Locate the cell with the specified text and output its (x, y) center coordinate. 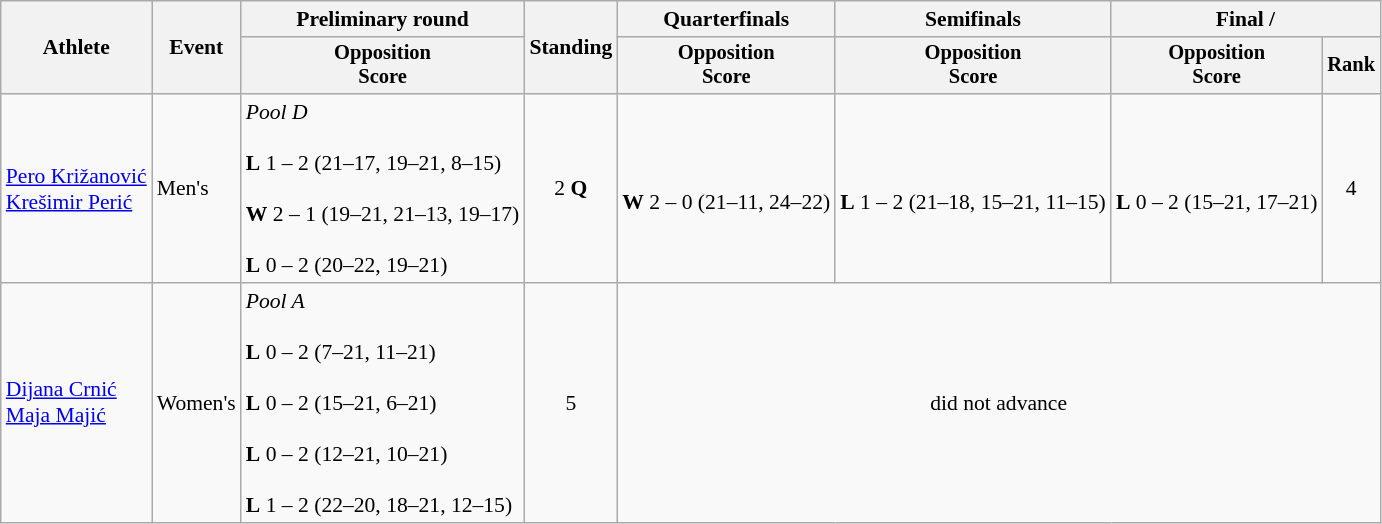
W 2 – 0 (21–11, 24–22) (726, 188)
5 (570, 403)
Pool DL 1 – 2 (21–17, 19–21, 8–15)W 2 – 1 (19–21, 21–13, 19–17)L 0 – 2 (20–22, 19–21) (383, 188)
Event (196, 48)
Women's (196, 403)
Final / (1246, 19)
4 (1351, 188)
Men's (196, 188)
Preliminary round (383, 19)
Pero KrižanovićKrešimir Perić (76, 188)
Semifinals (973, 19)
Dijana CrnićMaja Majić (76, 403)
2 Q (570, 188)
Standing (570, 48)
Pool AL 0 – 2 (7–21, 11–21)L 0 – 2 (15–21, 6–21)L 0 – 2 (12–21, 10–21)L 1 – 2 (22–20, 18–21, 12–15) (383, 403)
L 1 – 2 (21–18, 15–21, 11–15) (973, 188)
Quarterfinals (726, 19)
did not advance (998, 403)
Athlete (76, 48)
L 0 – 2 (15–21, 17–21) (1217, 188)
Rank (1351, 66)
